Provide the [X, Y] coordinate of the cell's center where the given text is located.  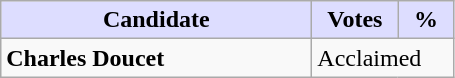
Acclaimed [383, 58]
% [426, 20]
Votes [355, 20]
Charles Doucet [156, 58]
Candidate [156, 20]
